From the cell containing the given text, extract its center point as [X, Y] coordinate. 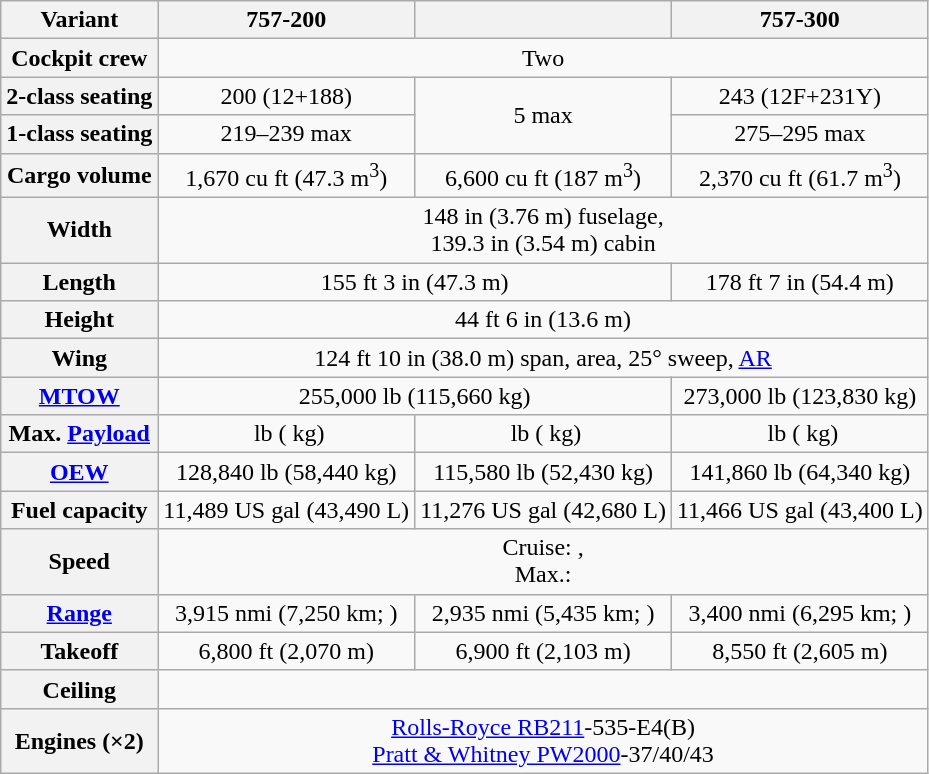
8,550 ft (2,605 m) [800, 651]
Cruise: ,Max.: [543, 562]
Range [80, 613]
Max. Payload [80, 434]
Variant [80, 20]
2-class seating [80, 96]
219–239 max [286, 134]
3,915 nmi (7,250 km; ) [286, 613]
2,935 nmi (5,435 km; ) [544, 613]
6,800 ft (2,070 m) [286, 651]
141,860 lb (64,340 kg) [800, 472]
115,580 lb (52,430 kg) [544, 472]
243 (12F+231Y) [800, 96]
Two [543, 58]
148 in (3.76 m) fuselage,139.3 in (3.54 m) cabin [543, 230]
Speed [80, 562]
Takeoff [80, 651]
2,370 cu ft (61.7 m3) [800, 176]
757-200 [286, 20]
Ceiling [80, 689]
6,600 cu ft (187 m3) [544, 176]
Height [80, 320]
200 (12+188) [286, 96]
Fuel capacity [80, 510]
275–295 max [800, 134]
Width [80, 230]
Cargo volume [80, 176]
OEW [80, 472]
11,489 US gal (43,490 L) [286, 510]
1-class seating [80, 134]
273,000 lb (123,830 kg) [800, 396]
1,670 cu ft (47.3 m3) [286, 176]
255,000 lb (115,660 kg) [415, 396]
44 ft 6 in (13.6 m) [543, 320]
178 ft 7 in (54.4 m) [800, 282]
124 ft 10 in (38.0 m) span, area, 25° sweep, AR [543, 358]
MTOW [80, 396]
128,840 lb (58,440 kg) [286, 472]
3,400 nmi (6,295 km; ) [800, 613]
Cockpit crew [80, 58]
Rolls-Royce RB211-535-E4(B) Pratt & Whitney PW2000-37/40/43 [543, 740]
11,466 US gal (43,400 L) [800, 510]
Engines (×2) [80, 740]
Wing [80, 358]
Length [80, 282]
11,276 US gal (42,680 L) [544, 510]
155 ft 3 in (47.3 m) [415, 282]
6,900 ft (2,103 m) [544, 651]
5 max [544, 115]
757-300 [800, 20]
